Scan for the cell matching the given text and deliver its [x, y] coordinate at center. 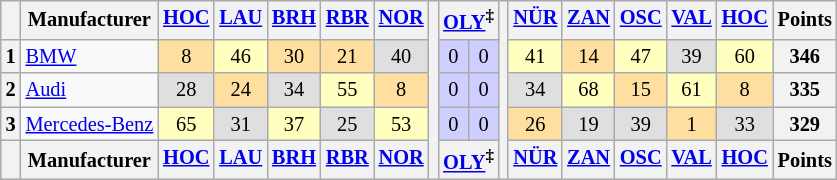
31 [240, 124]
Audi [90, 90]
68 [588, 90]
53 [402, 124]
55 [348, 90]
41 [535, 56]
3 [11, 124]
2 [11, 90]
47 [641, 56]
15 [641, 90]
14 [588, 56]
40 [402, 56]
335 [805, 90]
30 [294, 56]
19 [588, 124]
65 [186, 124]
60 [745, 56]
21 [348, 56]
33 [745, 124]
Mercedes-Benz [90, 124]
BMW [90, 56]
37 [294, 124]
25 [348, 124]
24 [240, 90]
28 [186, 90]
61 [692, 90]
46 [240, 56]
346 [805, 56]
329 [805, 124]
26 [535, 124]
